Locate the cell with the specified text and output its [X, Y] center coordinate. 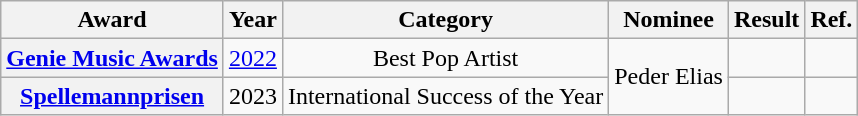
Year [252, 20]
Peder Elias [669, 77]
Award [112, 20]
Ref. [832, 20]
Result [766, 20]
Nominee [669, 20]
International Success of the Year [445, 96]
Best Pop Artist [445, 58]
Genie Music Awards [112, 58]
2022 [252, 58]
Category [445, 20]
Spellemannprisen [112, 96]
2023 [252, 96]
